Search for the cell housing the specified text and yield its (X, Y) center coordinate. 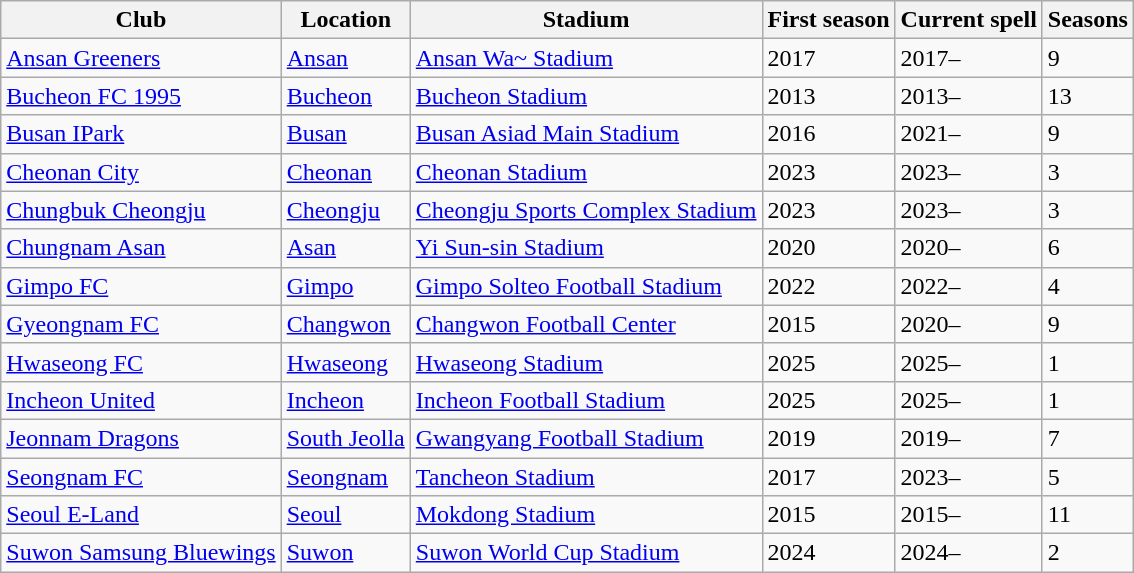
4 (1088, 286)
Gwangyang Football Stadium (586, 438)
Suwon Samsung Bluewings (141, 553)
6 (1088, 248)
Yi Sun-sin Stadium (586, 248)
Chungnam Asan (141, 248)
Hwaseong Stadium (586, 362)
Cheongju Sports Complex Stadium (586, 210)
Busan Asiad Main Stadium (586, 134)
Location (346, 20)
Bucheon Stadium (586, 96)
Changwon Football Center (586, 324)
5 (1088, 477)
Seongnam FC (141, 477)
Incheon (346, 400)
13 (1088, 96)
Ansan Wa~ Stadium (586, 58)
2022 (828, 286)
2016 (828, 134)
Busan (346, 134)
Asan (346, 248)
Gimpo (346, 286)
Current spell (968, 20)
Bucheon FC 1995 (141, 96)
2020 (828, 248)
Mokdong Stadium (586, 515)
Gimpo FC (141, 286)
Cheonan Stadium (586, 172)
Incheon United (141, 400)
Gyeongnam FC (141, 324)
Chungbuk Cheongju (141, 210)
Seongnam (346, 477)
2013– (968, 96)
Busan IPark (141, 134)
Hwaseong FC (141, 362)
Cheonan City (141, 172)
Hwaseong (346, 362)
2021– (968, 134)
Seoul E-Land (141, 515)
2015– (968, 515)
2022– (968, 286)
2013 (828, 96)
South Jeolla (346, 438)
Gimpo Solteo Football Stadium (586, 286)
Cheongju (346, 210)
Club (141, 20)
2024 (828, 553)
Jeonnam Dragons (141, 438)
Tancheon Stadium (586, 477)
2017– (968, 58)
Seasons (1088, 20)
Ansan Greeners (141, 58)
11 (1088, 515)
2019 (828, 438)
7 (1088, 438)
Changwon (346, 324)
2 (1088, 553)
Suwon (346, 553)
First season (828, 20)
Seoul (346, 515)
2019– (968, 438)
Cheonan (346, 172)
Incheon Football Stadium (586, 400)
Suwon World Cup Stadium (586, 553)
Bucheon (346, 96)
Stadium (586, 20)
Ansan (346, 58)
2024– (968, 553)
